Capture the cell that displays the provided text and extract its (X, Y) central coordinate. 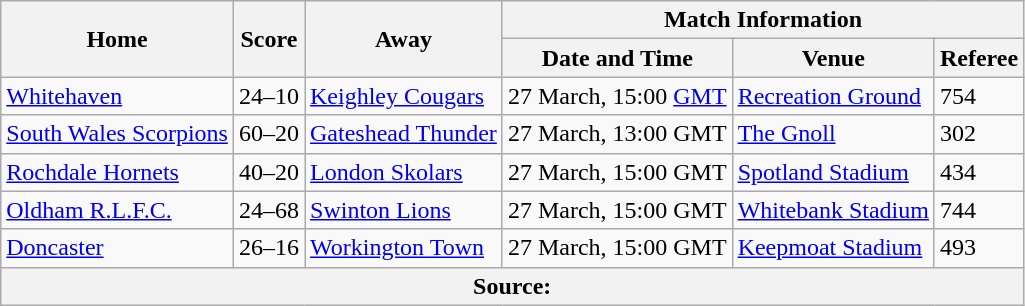
493 (978, 248)
The Gnoll (833, 134)
Rochdale Hornets (118, 172)
Whitehaven (118, 96)
24–10 (268, 96)
Keepmoat Stadium (833, 248)
60–20 (268, 134)
754 (978, 96)
Match Information (762, 20)
Doncaster (118, 248)
Date and Time (617, 58)
27 March, 13:00 GMT (617, 134)
Swinton Lions (403, 210)
London Skolars (403, 172)
Home (118, 39)
Referee (978, 58)
26–16 (268, 248)
Recreation Ground (833, 96)
744 (978, 210)
Away (403, 39)
Source: (512, 286)
Keighley Cougars (403, 96)
Score (268, 39)
Workington Town (403, 248)
Oldham R.L.F.C. (118, 210)
Whitebank Stadium (833, 210)
Gateshead Thunder (403, 134)
434 (978, 172)
Venue (833, 58)
302 (978, 134)
24–68 (268, 210)
40–20 (268, 172)
Spotland Stadium (833, 172)
South Wales Scorpions (118, 134)
